Identify which cell holds the provided text, then report its [X, Y] central coordinate. 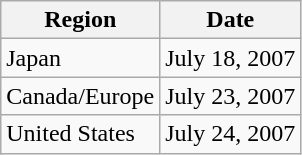
Date [230, 20]
July 18, 2007 [230, 58]
United States [80, 134]
Japan [80, 58]
Canada/Europe [80, 96]
July 24, 2007 [230, 134]
Region [80, 20]
July 23, 2007 [230, 96]
